Return the [x, y] coordinate for the center point of the cell that contains the specified text.  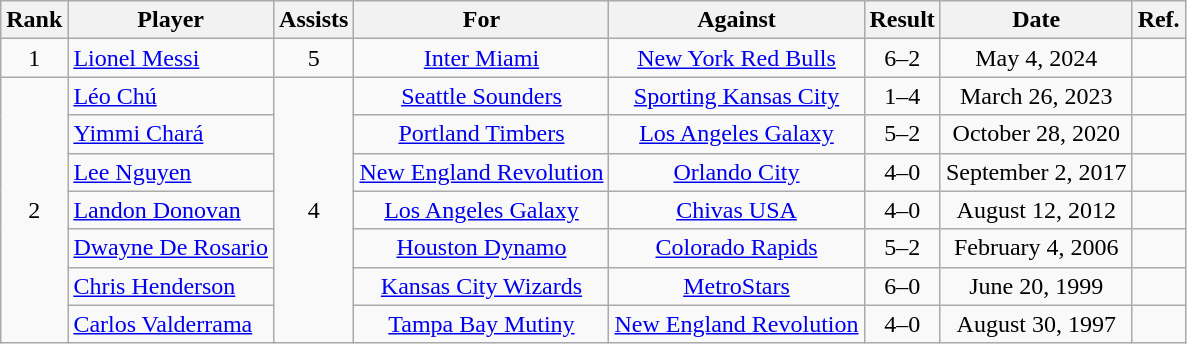
Tampa Bay Mutiny [482, 324]
Houston Dynamo [482, 248]
February 4, 2006 [1036, 248]
5 [314, 58]
1 [34, 58]
Yimmi Chará [171, 134]
August 12, 2012 [1036, 210]
Lee Nguyen [171, 172]
Chris Henderson [171, 286]
Lionel Messi [171, 58]
Ref. [1158, 20]
Carlos Valderrama [171, 324]
Player [171, 20]
Sporting Kansas City [736, 96]
August 30, 1997 [1036, 324]
Landon Donovan [171, 210]
Chivas USA [736, 210]
Portland Timbers [482, 134]
October 28, 2020 [1036, 134]
6–0 [902, 286]
Assists [314, 20]
March 26, 2023 [1036, 96]
Inter Miami [482, 58]
Orlando City [736, 172]
1–4 [902, 96]
Colorado Rapids [736, 248]
Against [736, 20]
4 [314, 210]
Léo Chú [171, 96]
6–2 [902, 58]
Date [1036, 20]
MetroStars [736, 286]
Rank [34, 20]
2 [34, 210]
June 20, 1999 [1036, 286]
For [482, 20]
May 4, 2024 [1036, 58]
September 2, 2017 [1036, 172]
Dwayne De Rosario [171, 248]
Kansas City Wizards [482, 286]
Result [902, 20]
New York Red Bulls [736, 58]
Seattle Sounders [482, 96]
